Determine the (X, Y) coordinate at the center of the cell enclosing the given text.  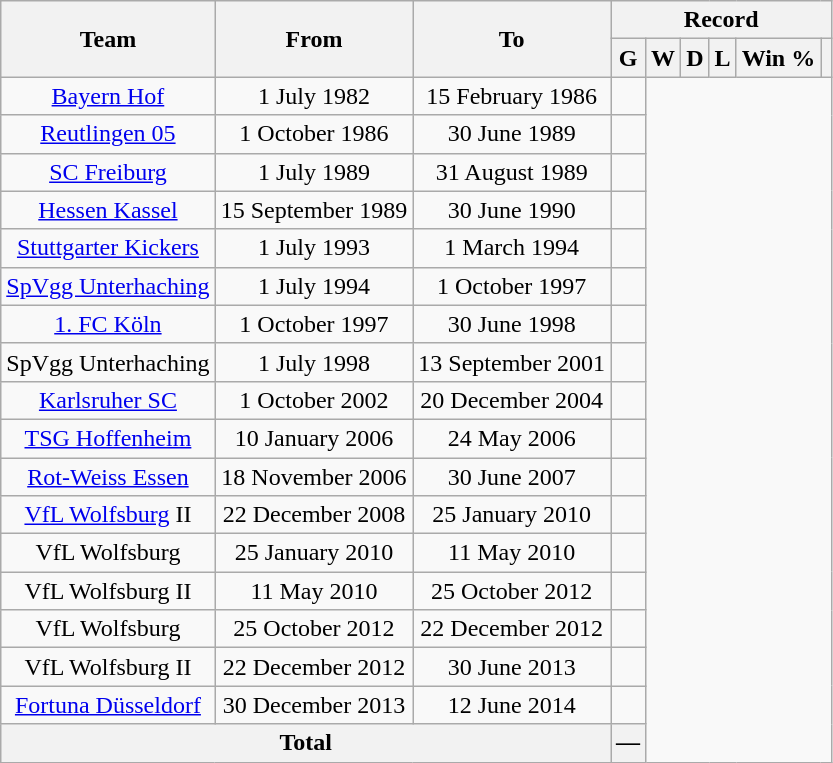
1 July 1998 (314, 362)
TSG Hoffenheim (108, 438)
1 October 1986 (314, 134)
1 March 1994 (512, 248)
Rot-Weiss Essen (108, 477)
22 December 2008 (314, 515)
Team (108, 39)
30 June 2013 (512, 667)
Record (720, 20)
12 June 2014 (512, 705)
Total (306, 743)
30 June 2007 (512, 477)
Stuttgarter Kickers (108, 248)
Reutlingen 05 (108, 134)
1 July 1993 (314, 248)
Fortuna Düsseldorf (108, 705)
30 June 1998 (512, 324)
15 September 1989 (314, 210)
SC Freiburg (108, 172)
1 July 1994 (314, 286)
30 June 1989 (512, 134)
G (628, 58)
30 December 2013 (314, 705)
10 January 2006 (314, 438)
31 August 1989 (512, 172)
1. FC Köln (108, 324)
To (512, 39)
1 July 1989 (314, 172)
1 October 2002 (314, 400)
— (628, 743)
W (664, 58)
Win % (778, 58)
30 June 1990 (512, 210)
1 July 1982 (314, 96)
Karlsruher SC (108, 400)
L (722, 58)
20 December 2004 (512, 400)
Hessen Kassel (108, 210)
15 February 1986 (512, 96)
18 November 2006 (314, 477)
From (314, 39)
Bayern Hof (108, 96)
24 May 2006 (512, 438)
13 September 2001 (512, 362)
D (695, 58)
